Return (x, y) of the center of cell containing provided text 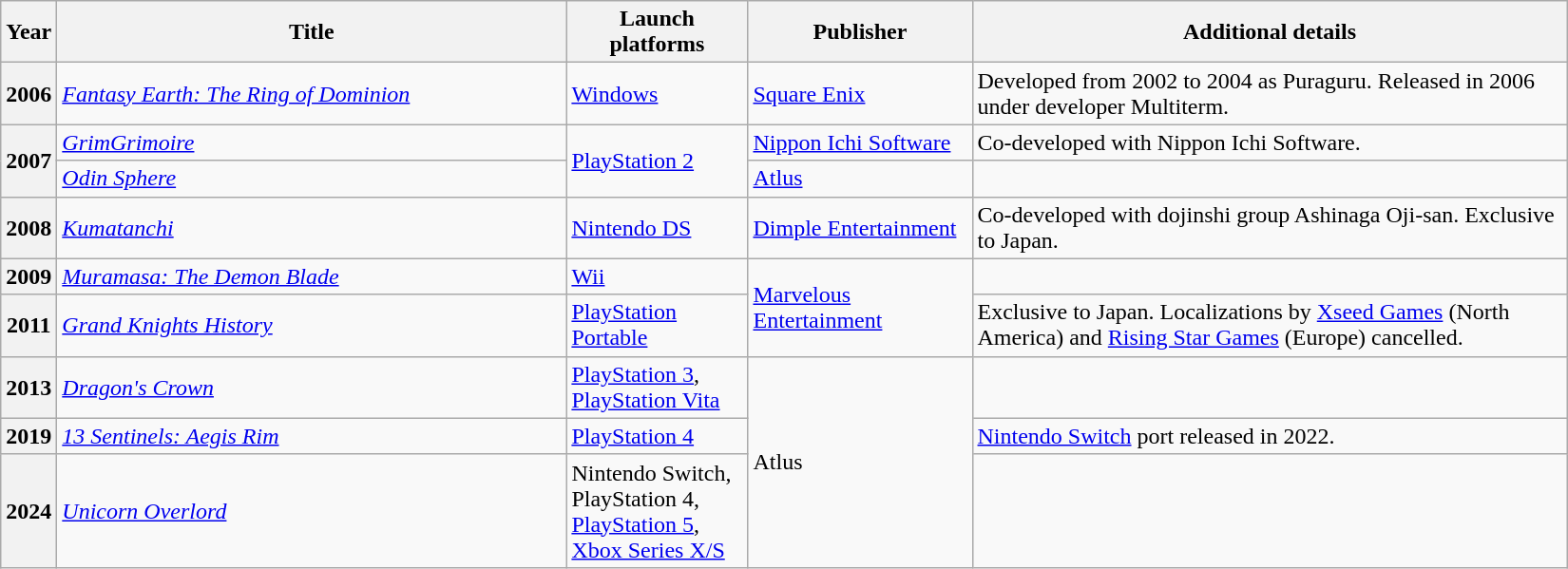
2013 (29, 388)
13 Sentinels: Aegis Rim (312, 436)
Square Enix (860, 93)
Nintendo Switch, PlayStation 4, PlayStation 5, Xbox Series X/S (658, 511)
Year (29, 32)
2008 (29, 228)
Windows (658, 93)
Co-developed with Nippon Ichi Software. (1270, 142)
Launch platforms (658, 32)
PlayStation 4 (658, 436)
2006 (29, 93)
Muramasa: The Demon Blade (312, 276)
Kumatanchi (312, 228)
Title (312, 32)
Fantasy Earth: The Ring of Dominion (312, 93)
2011 (29, 325)
PlayStation 2 (658, 161)
Marvelous Entertainment (860, 308)
Grand Knights History (312, 325)
GrimGrimoire (312, 142)
2007 (29, 161)
2024 (29, 511)
Dragon's Crown (312, 388)
Nippon Ichi Software (860, 142)
PlayStation Portable (658, 325)
Additional details (1270, 32)
Odin Sphere (312, 179)
Wii (658, 276)
Exclusive to Japan. Localizations by Xseed Games (North America) and Rising Star Games (Europe) cancelled. (1270, 325)
PlayStation 3, PlayStation Vita (658, 388)
Co-developed with dojinshi group Ashinaga Oji-san. Exclusive to Japan. (1270, 228)
2019 (29, 436)
Unicorn Overlord (312, 511)
2009 (29, 276)
Developed from 2002 to 2004 as Puraguru. Released in 2006 under developer Multiterm. (1270, 93)
Publisher (860, 32)
Nintendo Switch port released in 2022. (1270, 436)
Nintendo DS (658, 228)
Dimple Entertainment (860, 228)
